Pinpoint the cell where the given text exists, returning its [x, y] midpoint coordinate. 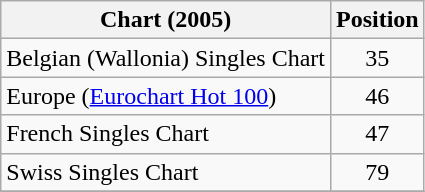
47 [377, 134]
French Singles Chart [166, 134]
Position [377, 20]
Chart (2005) [166, 20]
Swiss Singles Chart [166, 172]
46 [377, 96]
Europe (Eurochart Hot 100) [166, 96]
79 [377, 172]
35 [377, 58]
Belgian (Wallonia) Singles Chart [166, 58]
